Return [x, y] of the center of cell containing provided text 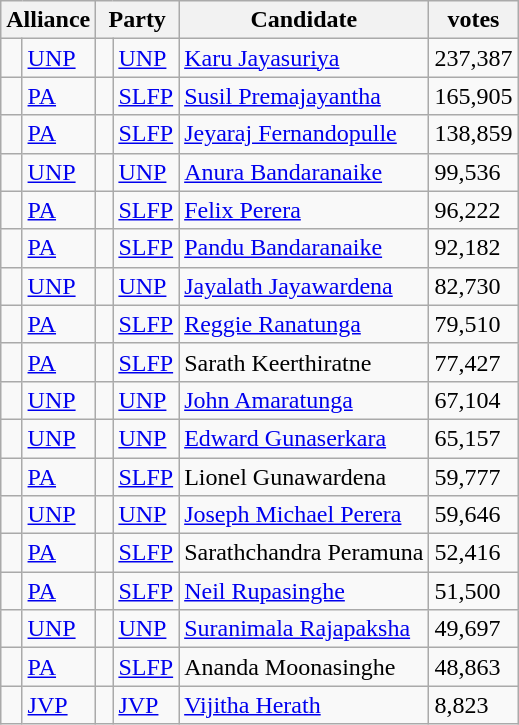
165,905 [474, 96]
Felix Perera [304, 210]
Ananda Moonasinghe [304, 667]
48,863 [474, 667]
92,182 [474, 248]
8,823 [474, 705]
79,510 [474, 324]
Sarathchandra Peramuna [304, 553]
Sarath Keerthiratne [304, 362]
Neil Rupasinghe [304, 591]
Joseph Michael Perera [304, 515]
Party [138, 20]
82,730 [474, 286]
138,859 [474, 134]
Jeyaraj Fernandopulle [304, 134]
59,777 [474, 477]
51,500 [474, 591]
Alliance [48, 20]
Anura Bandaranaike [304, 172]
99,536 [474, 172]
49,697 [474, 629]
237,387 [474, 58]
Lionel Gunawardena [304, 477]
52,416 [474, 553]
67,104 [474, 400]
59,646 [474, 515]
96,222 [474, 210]
Edward Gunaserkara [304, 438]
Suranimala Rajapaksha [304, 629]
John Amaratunga [304, 400]
77,427 [474, 362]
Karu Jayasuriya [304, 58]
65,157 [474, 438]
Jayalath Jayawardena [304, 286]
Vijitha Herath [304, 705]
Candidate [304, 20]
votes [474, 20]
Reggie Ranatunga [304, 324]
Susil Premajayantha [304, 96]
Pandu Bandaranaike [304, 248]
